Capture the cell that displays the provided text and extract its [x, y] central coordinate. 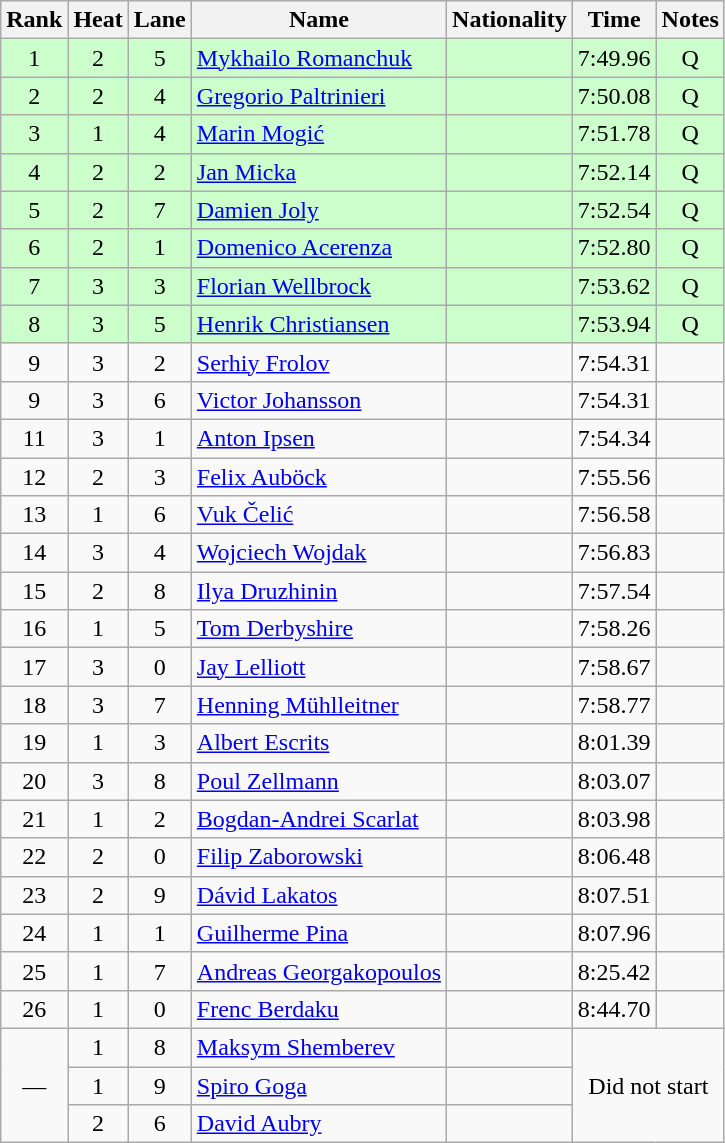
Heat [98, 20]
Guilherme Pina [318, 933]
7:58.67 [614, 667]
8:07.51 [614, 895]
Spiro Goga [318, 1085]
8:01.39 [614, 743]
Albert Escrits [318, 743]
22 [34, 857]
Tom Derbyshire [318, 629]
Name [318, 20]
Mykhailo Romanchuk [318, 58]
13 [34, 515]
7:55.56 [614, 477]
21 [34, 819]
Victor Johansson [318, 400]
Dávid Lakatos [318, 895]
Notes [690, 20]
Maksym Shemberev [318, 1047]
Jan Micka [318, 172]
Felix Auböck [318, 477]
7:53.94 [614, 324]
14 [34, 553]
8:25.42 [614, 971]
7:58.77 [614, 705]
8:03.98 [614, 819]
Ilya Druzhinin [318, 591]
Time [614, 20]
8:44.70 [614, 1009]
7:53.62 [614, 286]
8:03.07 [614, 781]
David Aubry [318, 1124]
17 [34, 667]
Rank [34, 20]
— [34, 1085]
7:54.34 [614, 438]
16 [34, 629]
Vuk Čelić [318, 515]
Anton Ipsen [318, 438]
7:52.54 [614, 210]
Nationality [510, 20]
7:52.80 [614, 248]
Lane [160, 20]
11 [34, 438]
Domenico Acerenza [318, 248]
Bogdan-Andrei Scarlat [318, 819]
7:49.96 [614, 58]
Florian Wellbrock [318, 286]
7:56.58 [614, 515]
Marin Mogić [318, 134]
Gregorio Paltrinieri [318, 96]
7:52.14 [614, 172]
Filip Zaborowski [318, 857]
Serhiy Frolov [318, 362]
26 [34, 1009]
24 [34, 933]
15 [34, 591]
Wojciech Wojdak [318, 553]
7:58.26 [614, 629]
Henning Mühlleitner [318, 705]
25 [34, 971]
12 [34, 477]
18 [34, 705]
Damien Joly [318, 210]
Andreas Georgakopoulos [318, 971]
20 [34, 781]
7:57.54 [614, 591]
8:06.48 [614, 857]
Henrik Christiansen [318, 324]
Frenc Berdaku [318, 1009]
7:50.08 [614, 96]
Did not start [648, 1085]
Jay Lelliott [318, 667]
23 [34, 895]
7:56.83 [614, 553]
7:51.78 [614, 134]
8:07.96 [614, 933]
Poul Zellmann [318, 781]
19 [34, 743]
